Search for the cell housing the specified text and yield its (x, y) center coordinate. 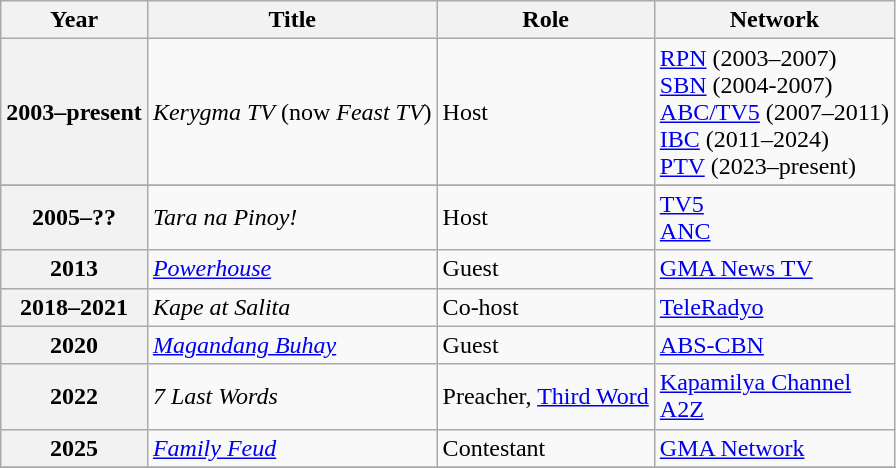
GMA Network (774, 448)
GMA News TV (774, 269)
Magandang Buhay (292, 345)
Powerhouse (292, 269)
2003–present (74, 112)
2022 (74, 396)
Network (774, 20)
Year (74, 20)
7 Last Words (292, 396)
ABS-CBN (774, 345)
Co-host (546, 307)
TeleRadyo (774, 307)
TV5ANC (774, 218)
Kerygma TV (now Feast TV) (292, 112)
2013 (74, 269)
Contestant (546, 448)
Kapamilya ChannelA2Z (774, 396)
2018–2021 (74, 307)
2020 (74, 345)
Preacher, Third Word (546, 396)
2025 (74, 448)
Kape at Salita (292, 307)
RPN (2003–2007)SBN (2004-2007)ABC/TV5 (2007–2011)IBC (2011–2024)PTV (2023–present) (774, 112)
Family Feud (292, 448)
Role (546, 20)
2005–?? (74, 218)
Title (292, 20)
Tara na Pinoy! (292, 218)
